Extract the (X, Y) coordinate from the center of the cell holding the provided text.  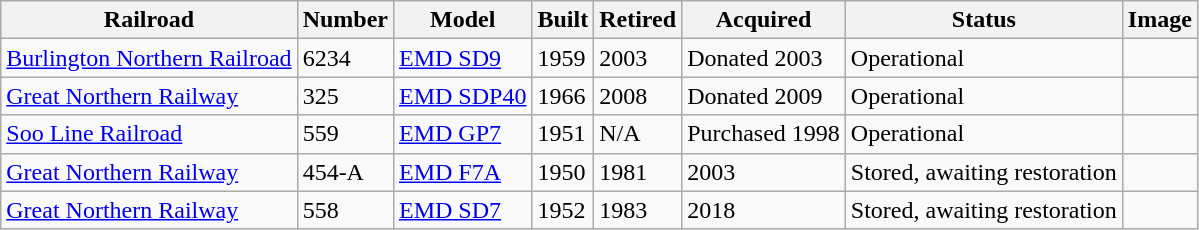
1981 (638, 172)
1951 (563, 134)
454-A (345, 172)
EMD SDP40 (462, 96)
Donated 2009 (764, 96)
2018 (764, 210)
Status (984, 20)
Burlington Northern Railroad (149, 58)
1950 (563, 172)
Purchased 1998 (764, 134)
1983 (638, 210)
Number (345, 20)
EMD SD9 (462, 58)
558 (345, 210)
Railroad (149, 20)
EMD SD7 (462, 210)
559 (345, 134)
1966 (563, 96)
N/A (638, 134)
Acquired (764, 20)
325 (345, 96)
Donated 2003 (764, 58)
1952 (563, 210)
Soo Line Railroad (149, 134)
Model (462, 20)
Image (1160, 20)
EMD GP7 (462, 134)
Built (563, 20)
2008 (638, 96)
EMD F7A (462, 172)
Retired (638, 20)
1959 (563, 58)
6234 (345, 58)
